Return the (x, y) coordinate for the center point of the cell that contains the specified text.  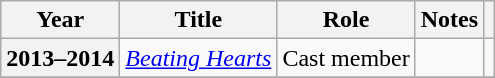
Beating Hearts (198, 58)
Notes (449, 20)
Role (346, 20)
Year (60, 20)
Title (198, 20)
2013–2014 (60, 58)
Cast member (346, 58)
